Extract the [x, y] coordinate from the center of the cell holding the provided text.  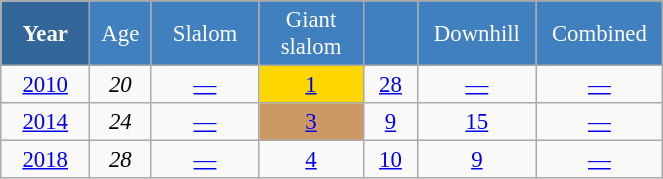
Age [120, 34]
Year [46, 34]
Giant slalom [311, 34]
24 [120, 122]
2010 [46, 85]
20 [120, 85]
1 [311, 85]
Combined [600, 34]
2018 [46, 160]
Downhill [477, 34]
3 [311, 122]
15 [477, 122]
2014 [46, 122]
Slalom [205, 34]
4 [311, 160]
10 [390, 160]
